Output the [x, y] coordinate of the center of the cell containing the given text.  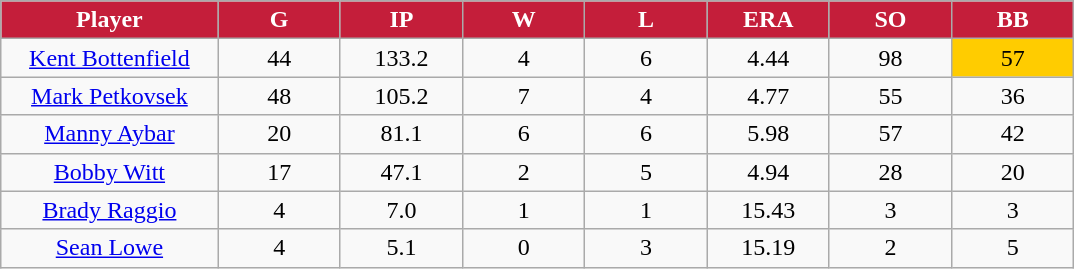
G [279, 20]
Brady Raggio [110, 210]
81.1 [401, 134]
47.1 [401, 172]
Mark Petkovsek [110, 96]
28 [890, 172]
W [524, 20]
105.2 [401, 96]
44 [279, 58]
ERA [768, 20]
4.94 [768, 172]
133.2 [401, 58]
Manny Aybar [110, 134]
48 [279, 96]
4.77 [768, 96]
5.98 [768, 134]
36 [1013, 96]
7.0 [401, 210]
IP [401, 20]
7 [524, 96]
15.43 [768, 210]
5.1 [401, 248]
0 [524, 248]
98 [890, 58]
Sean Lowe [110, 248]
15.19 [768, 248]
SO [890, 20]
42 [1013, 134]
17 [279, 172]
55 [890, 96]
Player [110, 20]
BB [1013, 20]
4.44 [768, 58]
Kent Bottenfield [110, 58]
Bobby Witt [110, 172]
L [646, 20]
